Return (x, y) of the center of cell containing provided text 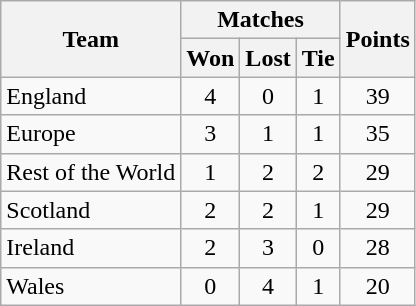
Tie (318, 58)
39 (378, 96)
England (91, 96)
Points (378, 39)
Matches (260, 20)
Ireland (91, 248)
Team (91, 39)
20 (378, 286)
Europe (91, 134)
Scotland (91, 210)
Lost (268, 58)
Won (210, 58)
35 (378, 134)
Rest of the World (91, 172)
28 (378, 248)
Wales (91, 286)
